Determine the (X, Y) coordinate at the center of the cell enclosing the given text.  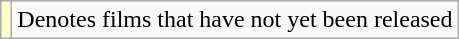
Denotes films that have not yet been released (235, 20)
